Capture the cell that displays the provided text and extract its (X, Y) central coordinate. 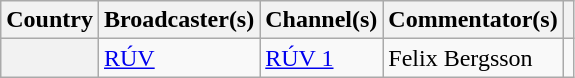
Broadcaster(s) (178, 20)
Felix Bergsson (473, 58)
Commentator(s) (473, 20)
RÚV (178, 58)
RÚV 1 (322, 58)
Country (50, 20)
Channel(s) (322, 20)
